Determine the (x, y) coordinate at the center of the cell enclosing the given text.  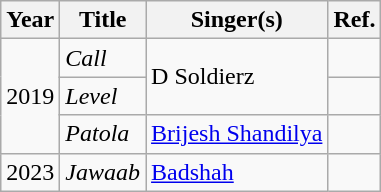
D Soldierz (237, 77)
Year (30, 20)
Badshah (237, 172)
Title (103, 20)
Ref. (354, 20)
2023 (30, 172)
Singer(s) (237, 20)
2019 (30, 96)
Call (103, 58)
Patola (103, 134)
Brijesh Shandilya (237, 134)
Level (103, 96)
Jawaab (103, 172)
